Extract the (X, Y) coordinate from the center of the cell holding the provided text.  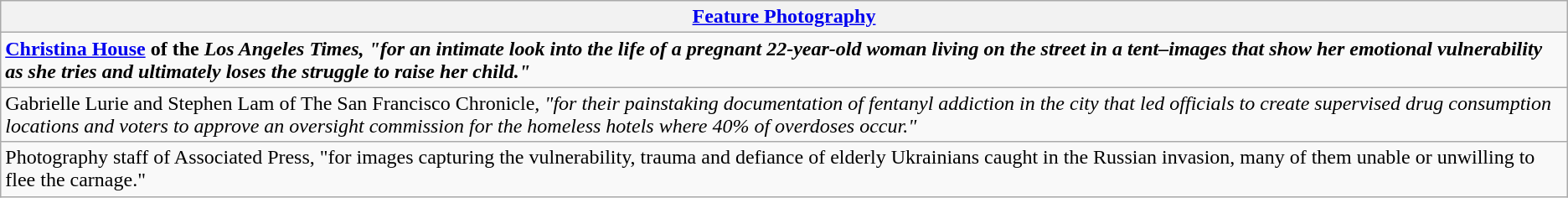
Feature Photography (784, 17)
